Provide the (x, y) coordinate of the cell's center where the given text is located.  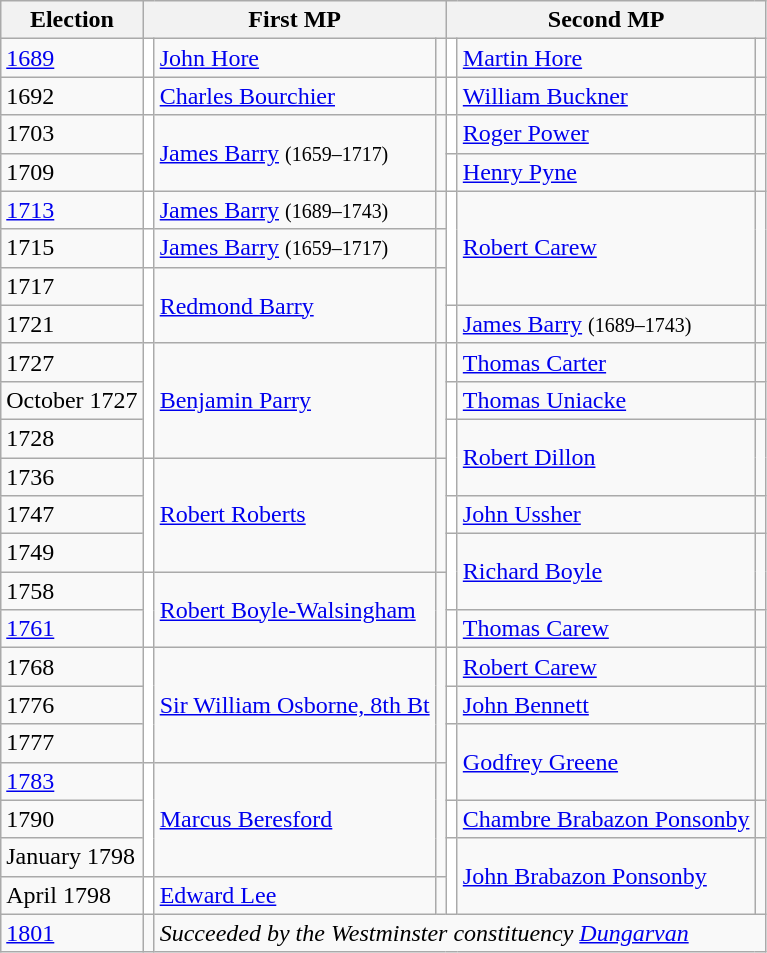
Sir William Osborne, 8th Bt (294, 705)
1761 (72, 629)
1689 (72, 58)
1717 (72, 286)
Second MP (606, 20)
1692 (72, 96)
1747 (72, 515)
1728 (72, 438)
1727 (72, 362)
Robert Roberts (294, 515)
1709 (72, 172)
Robert Dillon (606, 457)
Thomas Carew (606, 629)
Thomas Uniacke (606, 400)
Charles Bourchier (294, 96)
Election (72, 20)
1777 (72, 743)
Henry Pyne (606, 172)
1790 (72, 819)
John Brabazon Ponsonby (606, 876)
Chambre Brabazon Ponsonby (606, 819)
First MP (294, 20)
John Bennett (606, 705)
Robert Boyle-Walsingham (294, 610)
John Ussher (606, 515)
October 1727 (72, 400)
1736 (72, 477)
John Hore (294, 58)
1776 (72, 705)
Redmond Barry (294, 305)
1783 (72, 781)
Thomas Carter (606, 362)
1721 (72, 324)
Roger Power (606, 134)
Godfrey Greene (606, 762)
Martin Hore (606, 58)
1749 (72, 553)
1801 (72, 933)
Richard Boyle (606, 572)
1703 (72, 134)
Succeeded by the Westminster constituency Dungarvan (460, 933)
1713 (72, 210)
Benjamin Parry (294, 400)
1758 (72, 591)
1715 (72, 248)
William Buckner (606, 96)
April 1798 (72, 895)
January 1798 (72, 857)
Marcus Beresford (294, 819)
Edward Lee (294, 895)
1768 (72, 667)
